Identify which cell holds the provided text, then report its (x, y) central coordinate. 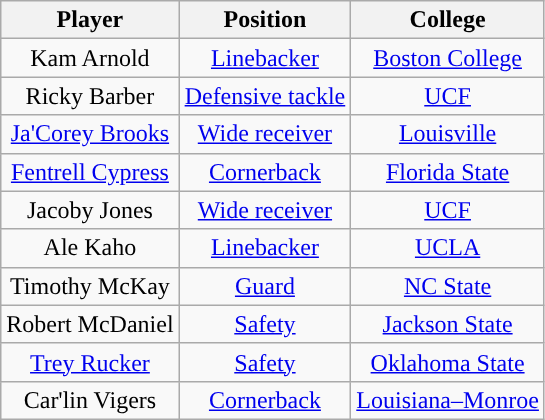
Ja'Corey Brooks (90, 134)
Fentrell Cypress (90, 172)
Trey Rucker (90, 362)
Position (265, 20)
Timothy McKay (90, 286)
Player (90, 20)
Robert McDaniel (90, 324)
Florida State (448, 172)
Jackson State (448, 324)
Louisiana–Monroe (448, 400)
Car'lin Vigers (90, 400)
NC State (448, 286)
Defensive tackle (265, 96)
Ale Kaho (90, 248)
Oklahoma State (448, 362)
Louisville (448, 134)
College (448, 20)
UCLA (448, 248)
Kam Arnold (90, 58)
Boston College (448, 58)
Guard (265, 286)
Ricky Barber (90, 96)
Jacoby Jones (90, 210)
